Scan for the cell matching the given text and deliver its [X, Y] coordinate at center. 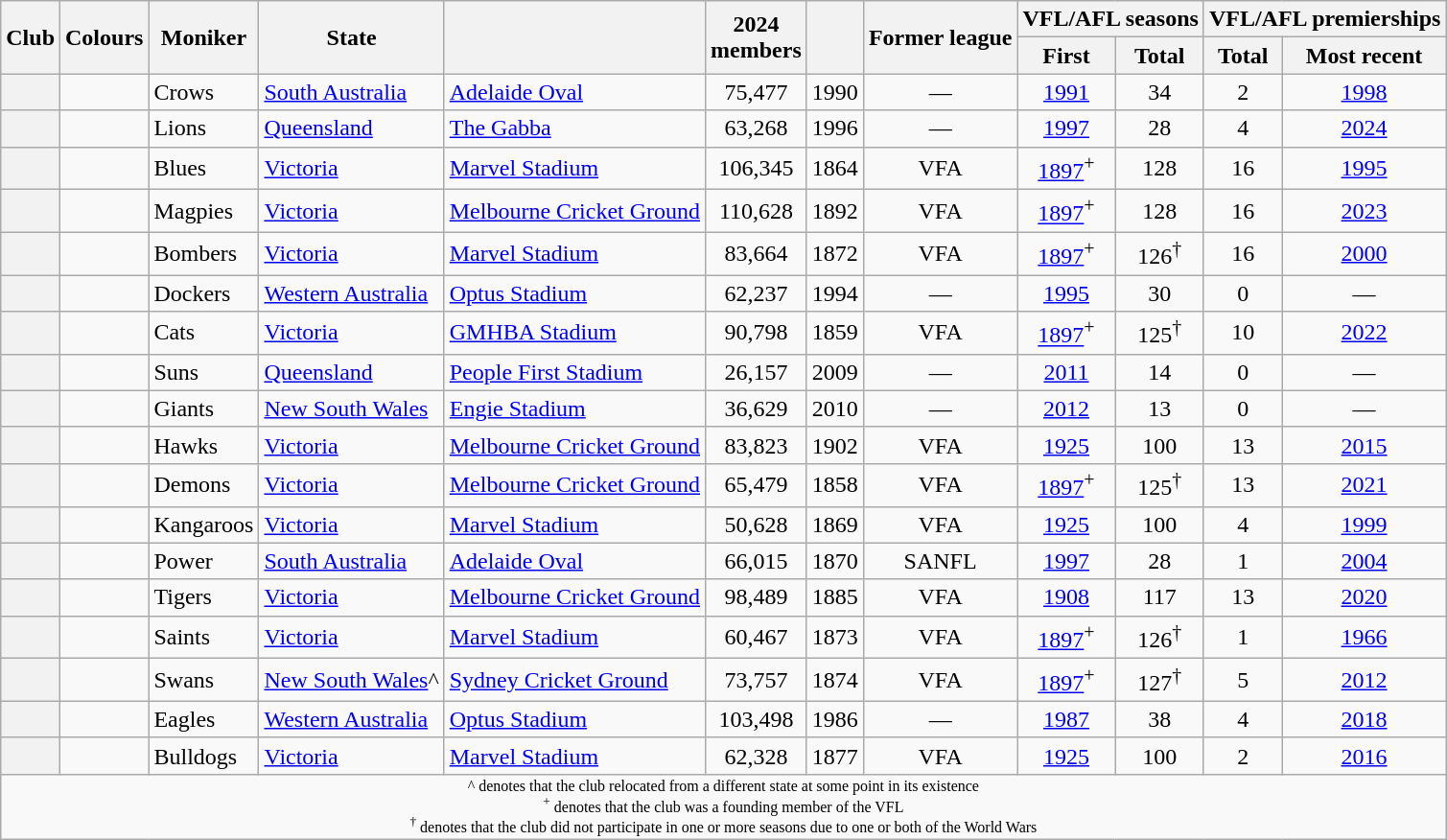
Demons [203, 485]
106,345 [757, 169]
Engie Stadium [574, 408]
Kangaroos [203, 525]
New South Wales [351, 408]
1991 [1066, 92]
Power [203, 561]
1996 [834, 128]
83,664 [757, 253]
Saints [203, 637]
30 [1159, 293]
90,798 [757, 334]
2016 [1364, 756]
1864 [834, 169]
117 [1159, 597]
2021 [1364, 485]
2010 [834, 408]
75,477 [757, 92]
2000 [1364, 253]
1859 [834, 334]
14 [1159, 372]
65,479 [757, 485]
Suns [203, 372]
66,015 [757, 561]
103,498 [757, 719]
1869 [834, 525]
1872 [834, 253]
Bombers [203, 253]
63,268 [757, 128]
1877 [834, 756]
Eagles [203, 719]
Club [31, 37]
Giants [203, 408]
Bulldogs [203, 756]
60,467 [757, 637]
10 [1243, 334]
1987 [1066, 719]
New South Wales^ [351, 681]
38 [1159, 719]
1892 [834, 211]
VFL/AFL premierships [1325, 19]
Hawks [203, 445]
Former league [940, 37]
26,157 [757, 372]
Dockers [203, 293]
GMHBA Stadium [574, 334]
36,629 [757, 408]
Swans [203, 681]
34 [1159, 92]
98,489 [757, 597]
Colours [105, 37]
First [1066, 56]
1990 [834, 92]
1998 [1364, 92]
Blues [203, 169]
1902 [834, 445]
1908 [1066, 597]
2018 [1364, 719]
Lions [203, 128]
1870 [834, 561]
1874 [834, 681]
83,823 [757, 445]
62,328 [757, 756]
1999 [1364, 525]
Sydney Cricket Ground [574, 681]
2015 [1364, 445]
Cats [203, 334]
1966 [1364, 637]
The Gabba [574, 128]
1858 [834, 485]
Magpies [203, 211]
Tigers [203, 597]
110,628 [757, 211]
1994 [834, 293]
VFL/AFL seasons [1110, 19]
62,237 [757, 293]
2020 [1364, 597]
73,757 [757, 681]
2011 [1066, 372]
2024 [1364, 128]
2009 [834, 372]
1986 [834, 719]
Most recent [1364, 56]
1885 [834, 597]
2004 [1364, 561]
1873 [834, 637]
2023 [1364, 211]
127† [1159, 681]
People First Stadium [574, 372]
2022 [1364, 334]
State [351, 37]
50,628 [757, 525]
Crows [203, 92]
SANFL [940, 561]
Moniker [203, 37]
5 [1243, 681]
2024members [757, 37]
